Return the [x, y] coordinate for the center point of the cell that contains the specified text.  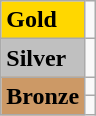
Gold [43, 20]
Silver [43, 58]
Bronze [43, 96]
